Detect which cell encompasses the target text, then output its [x, y] center coordinate. 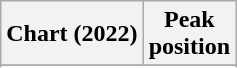
Chart (2022) [72, 34]
Peakposition [189, 34]
